Determine the (x, y) coordinate at the center of the cell enclosing the given text.  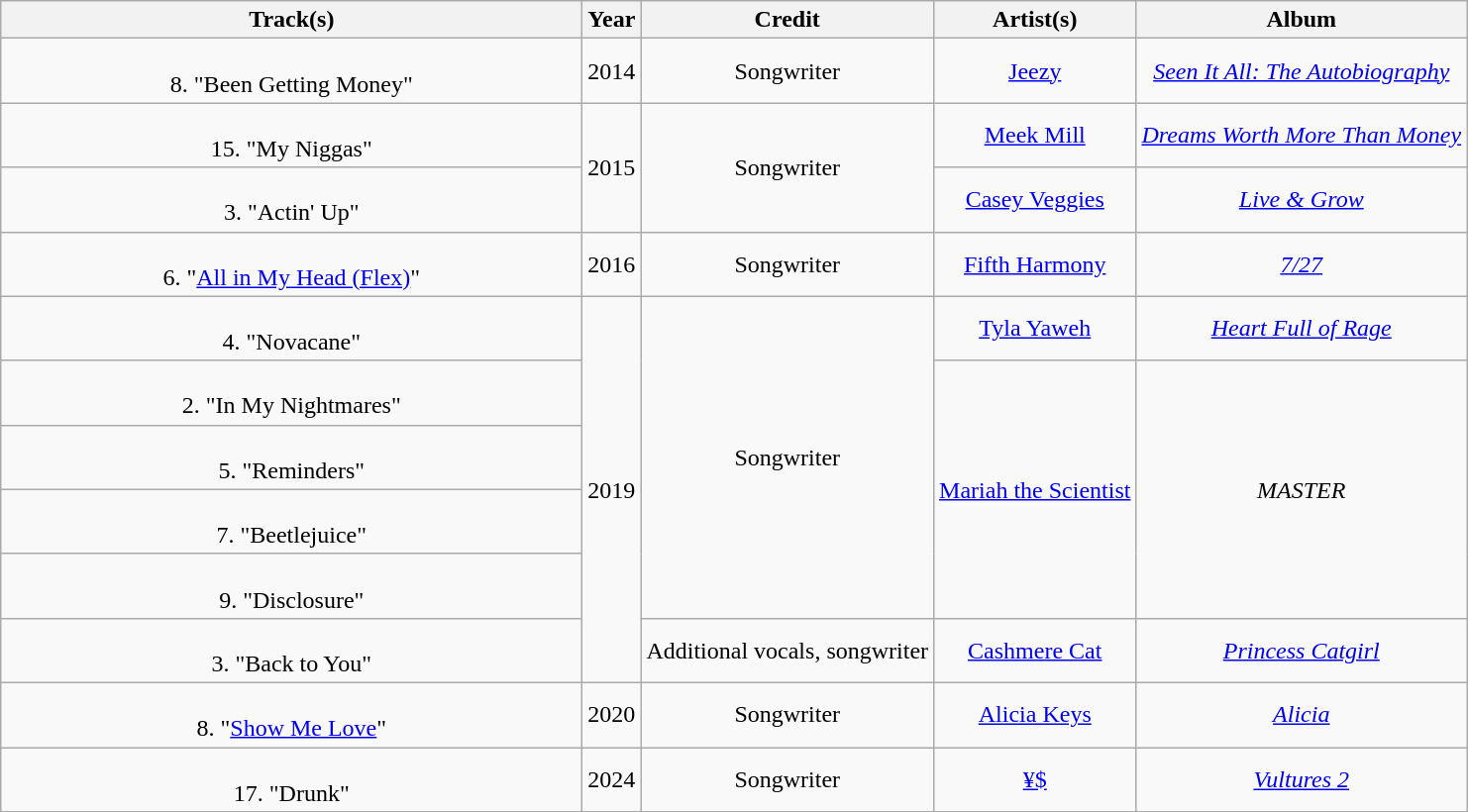
3. "Actin' Up" (291, 200)
Live & Grow (1302, 200)
6. "All in My Head (Flex)" (291, 263)
Credit (787, 20)
Fifth Harmony (1035, 263)
17. "Drunk" (291, 778)
Heart Full of Rage (1302, 329)
9. "Disclosure" (291, 586)
Mariah the Scientist (1035, 489)
15. "My Niggas" (291, 135)
2016 (612, 263)
Tyla Yaweh (1035, 329)
Artist(s) (1035, 20)
2015 (612, 167)
8. "Show Me Love" (291, 715)
Alicia (1302, 715)
7/27 (1302, 263)
Year (612, 20)
Vultures 2 (1302, 778)
Album (1302, 20)
Jeezy (1035, 71)
Track(s) (291, 20)
Meek Mill (1035, 135)
2020 (612, 715)
7. "Beetlejuice" (291, 521)
2024 (612, 778)
3. "Back to You" (291, 650)
Casey Veggies (1035, 200)
MASTER (1302, 489)
¥$ (1035, 778)
Alicia Keys (1035, 715)
2. "In My Nightmares" (291, 392)
5. "Reminders" (291, 457)
8. "Been Getting Money" (291, 71)
4. "Novacane" (291, 329)
2014 (612, 71)
Cashmere Cat (1035, 650)
Dreams Worth More Than Money (1302, 135)
Additional vocals, songwriter (787, 650)
2019 (612, 489)
Princess Catgirl (1302, 650)
Seen It All: The Autobiography (1302, 71)
